Determine the [X, Y] coordinate at the center of the cell enclosing the given text.  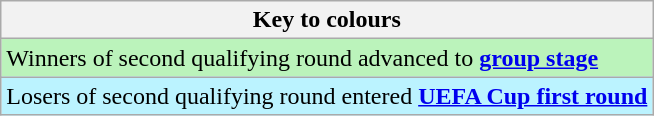
Winners of second qualifying round advanced to group stage [327, 58]
Key to colours [327, 20]
Losers of second qualifying round entered UEFA Cup first round [327, 96]
